Return the (X, Y) coordinate for the center point of the cell that contains the specified text.  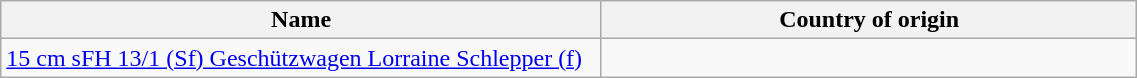
Country of origin (868, 20)
Name (302, 20)
15 cm sFH 13/1 (Sf) Geschützwagen Lorraine Schlepper (f) (302, 58)
